Provide the (x, y) coordinate of the cell's center where the given text is located.  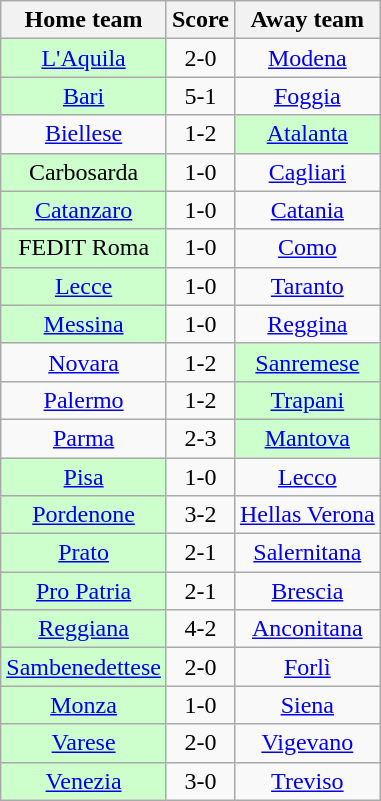
Pro Patria (84, 591)
5-1 (200, 96)
Brescia (307, 591)
Salernitana (307, 553)
Foggia (307, 96)
2-3 (200, 438)
Varese (84, 743)
Parma (84, 438)
Como (307, 248)
Novara (84, 362)
Hellas Verona (307, 515)
Reggina (307, 324)
L'Aquila (84, 58)
Prato (84, 553)
Home team (84, 20)
Score (200, 20)
Bari (84, 96)
Biellese (84, 134)
Siena (307, 705)
Sanremese (307, 362)
Modena (307, 58)
Mantova (307, 438)
Forlì (307, 667)
FEDIT Roma (84, 248)
4-2 (200, 629)
3-0 (200, 781)
Treviso (307, 781)
Cagliari (307, 172)
Anconitana (307, 629)
3-2 (200, 515)
Atalanta (307, 134)
Vigevano (307, 743)
Catania (307, 210)
Venezia (84, 781)
Reggiana (84, 629)
Away team (307, 20)
Taranto (307, 286)
Sambenedettese (84, 667)
Messina (84, 324)
Pordenone (84, 515)
Pisa (84, 477)
Palermo (84, 400)
Trapani (307, 400)
Carbosarda (84, 172)
Monza (84, 705)
Lecco (307, 477)
Catanzaro (84, 210)
Lecce (84, 286)
